Identify which cell holds the provided text, then report its [x, y] central coordinate. 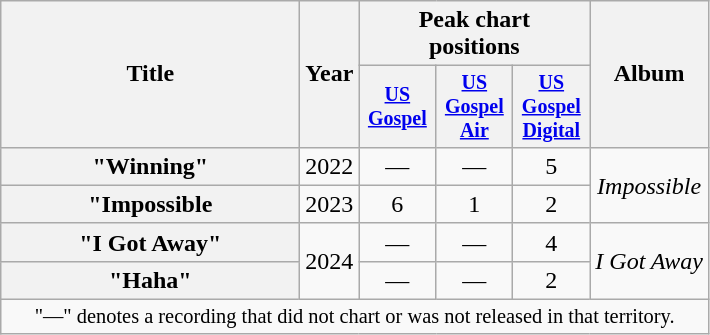
2022 [330, 166]
USGospel [398, 106]
USGospelDigital [552, 106]
Impossible [650, 185]
"Winning" [150, 166]
I Got Away [650, 261]
"Haha" [150, 280]
Title [150, 74]
6 [398, 204]
Year [330, 74]
1 [474, 204]
Peak chartpositions [474, 34]
2023 [330, 204]
USGospelAir [474, 106]
"I Got Away" [150, 242]
5 [552, 166]
4 [552, 242]
Album [650, 74]
2024 [330, 261]
"—" denotes a recording that did not chart or was not released in that territory. [355, 317]
"Impossible [150, 204]
